Determine the [X, Y] coordinate at the center of the cell enclosing the given text.  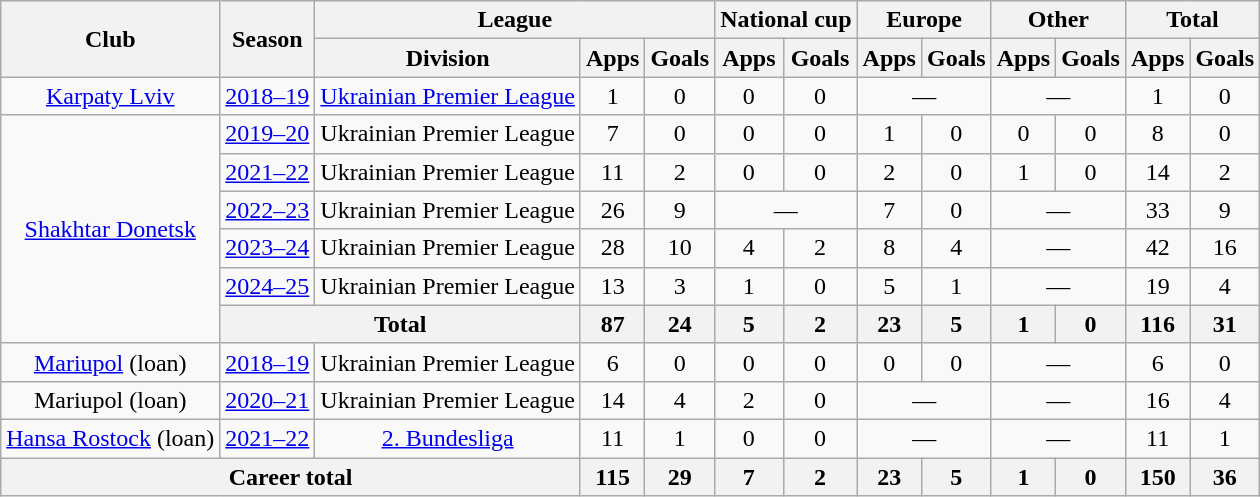
Career total [291, 477]
Hansa Rostock (loan) [110, 438]
36 [1225, 477]
33 [1157, 210]
2019–20 [268, 134]
2022–23 [268, 210]
2023–24 [268, 248]
Club [110, 39]
115 [612, 477]
3 [680, 286]
2. Bundesliga [448, 438]
26 [612, 210]
2024–25 [268, 286]
National cup [786, 20]
29 [680, 477]
150 [1157, 477]
116 [1157, 324]
19 [1157, 286]
13 [612, 286]
28 [612, 248]
24 [680, 324]
87 [612, 324]
Shakhtar Donetsk [110, 229]
Europe [924, 20]
Division [448, 58]
2020–21 [268, 400]
10 [680, 248]
31 [1225, 324]
Season [268, 39]
Karpaty Lviv [110, 96]
League [515, 20]
42 [1157, 248]
Other [1058, 20]
